Search for the cell housing the specified text and yield its (X, Y) center coordinate. 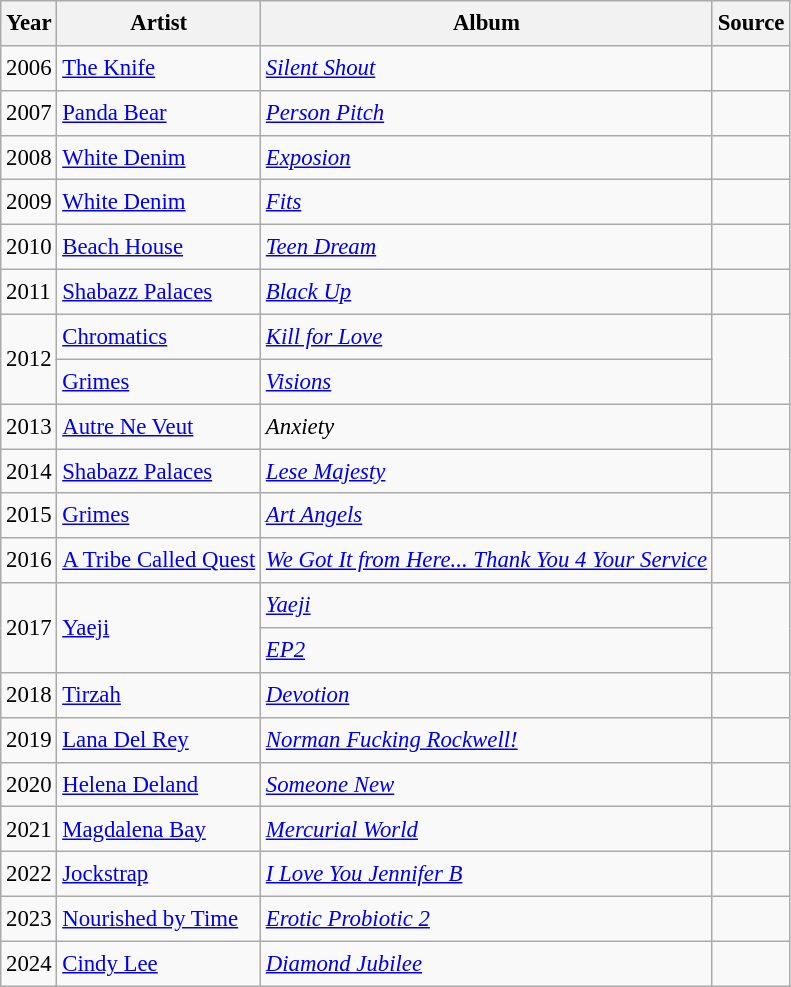
Tirzah (159, 696)
2015 (29, 516)
Cindy Lee (159, 964)
Norman Fucking Rockwell! (487, 740)
Erotic Probiotic 2 (487, 920)
2008 (29, 158)
Album (487, 24)
Magdalena Bay (159, 830)
2023 (29, 920)
2006 (29, 68)
Artist (159, 24)
2024 (29, 964)
2012 (29, 359)
Anxiety (487, 426)
Diamond Jubilee (487, 964)
2013 (29, 426)
Exposion (487, 158)
2017 (29, 628)
Lese Majesty (487, 472)
2022 (29, 874)
A Tribe Called Quest (159, 560)
Silent Shout (487, 68)
2014 (29, 472)
The Knife (159, 68)
Helena Deland (159, 784)
2011 (29, 292)
Autre Ne Veut (159, 426)
Mercurial World (487, 830)
Person Pitch (487, 114)
EP2 (487, 650)
Beach House (159, 248)
Visions (487, 382)
2021 (29, 830)
Someone New (487, 784)
2009 (29, 202)
We Got It from Here... Thank You 4 Your Service (487, 560)
Fits (487, 202)
2010 (29, 248)
Source (750, 24)
Kill for Love (487, 336)
2018 (29, 696)
Nourished by Time (159, 920)
Jockstrap (159, 874)
2007 (29, 114)
2016 (29, 560)
Black Up (487, 292)
2019 (29, 740)
Chromatics (159, 336)
2020 (29, 784)
Year (29, 24)
Panda Bear (159, 114)
Teen Dream (487, 248)
Lana Del Rey (159, 740)
I Love You Jennifer B (487, 874)
Art Angels (487, 516)
Devotion (487, 696)
